Determine the [X, Y] coordinate at the center of the cell enclosing the given text.  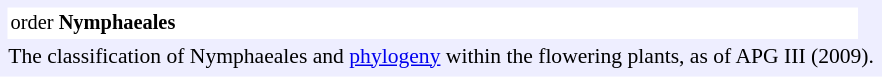
The classification of Nymphaeales and phylogeny within the flowering plants, as of APG III (2009). [442, 55]
order Nymphaeales [432, 23]
